Return the [x, y] coordinate for the center point of the cell that contains the specified text.  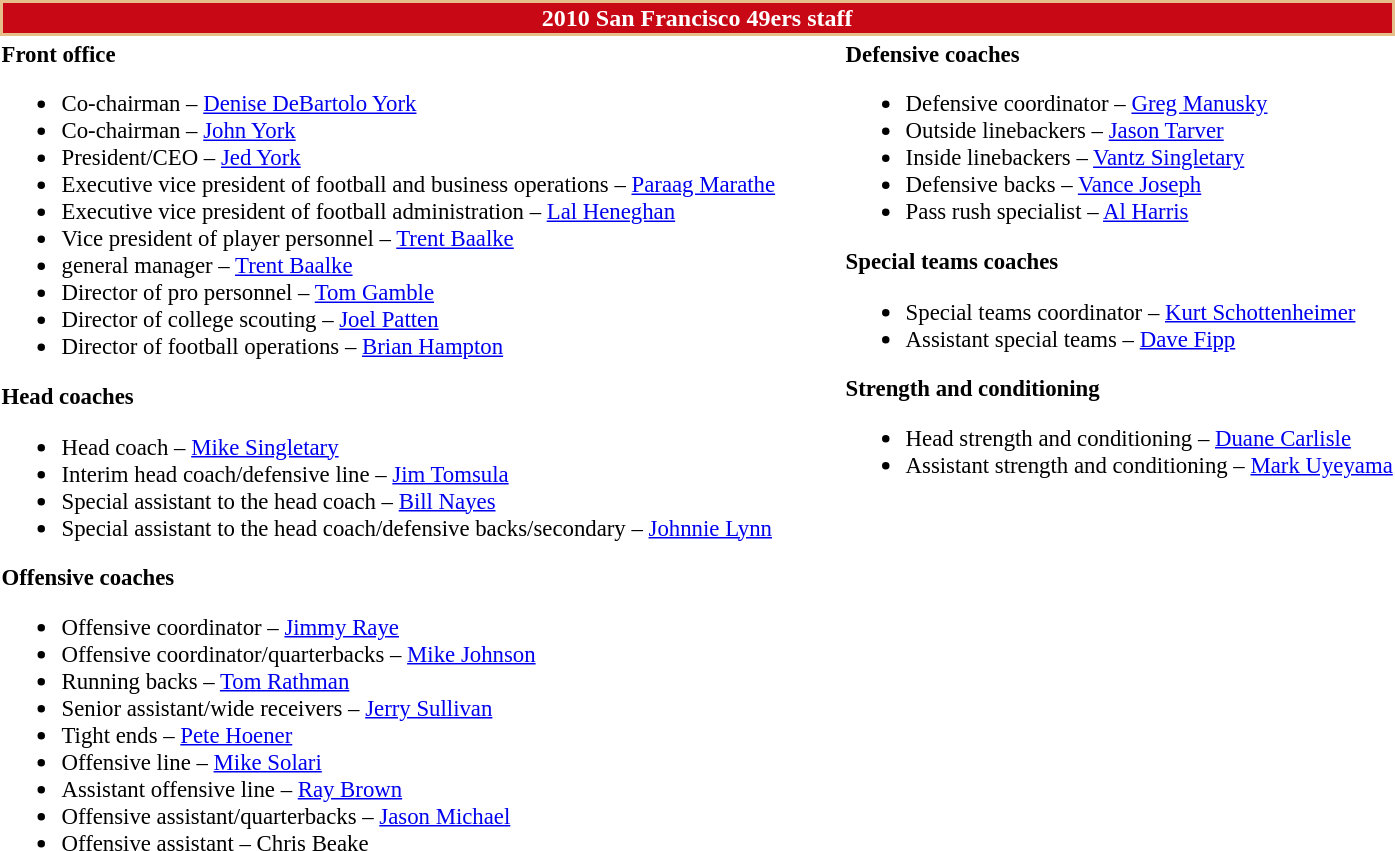
2010 San Francisco 49ers staff [697, 18]
